Provide the [X, Y] coordinate of the cell's center where the given text is located.  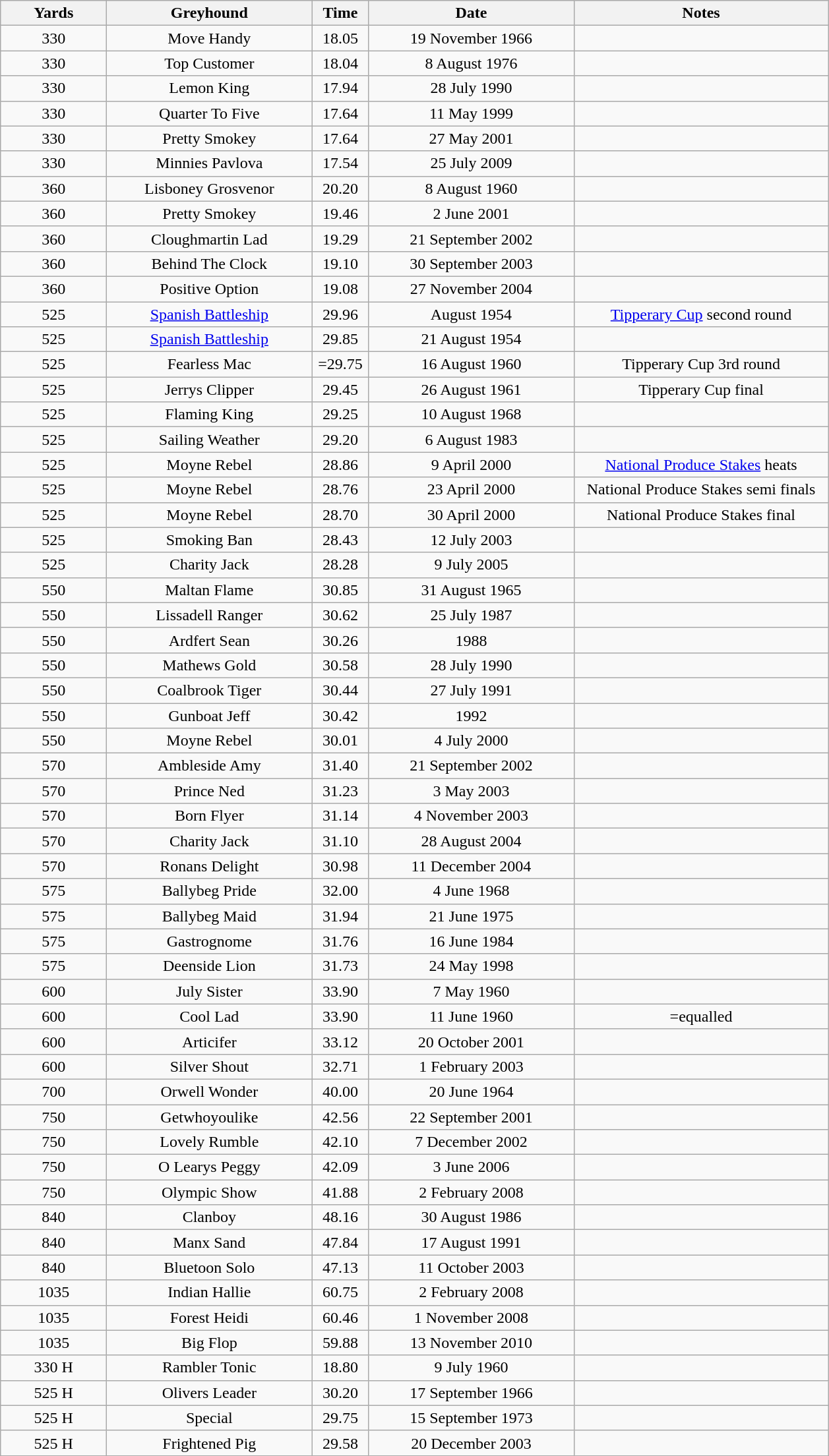
30 August 1986 [471, 1217]
4 November 2003 [471, 816]
Fearless Mac [210, 364]
20 December 2003 [471, 1443]
Forest Heidi [210, 1318]
Cloughmartin Lad [210, 239]
National Produce Stakes heats [701, 465]
Sailing Weather [210, 440]
Flaming King [210, 415]
20 October 2001 [471, 1041]
Getwhoyoulike [210, 1117]
National Produce Stakes semi finals [701, 490]
30.42 [340, 715]
30.26 [340, 640]
25 July 2009 [471, 163]
31.94 [340, 916]
Gunboat Jeff [210, 715]
Silver Shout [210, 1066]
11 June 1960 [471, 1016]
15 September 1973 [471, 1418]
10 August 1968 [471, 415]
1988 [471, 640]
31.14 [340, 816]
30.01 [340, 741]
31.10 [340, 841]
4 July 2000 [471, 741]
13 November 2010 [471, 1343]
30 September 2003 [471, 264]
28.76 [340, 490]
Ronans Delight [210, 866]
Olivers Leader [210, 1393]
30.85 [340, 590]
19.29 [340, 239]
1 February 2003 [471, 1066]
Big Flop [210, 1343]
Move Handy [210, 38]
28.28 [340, 565]
30.98 [340, 866]
Date [471, 13]
8 August 1960 [471, 189]
20.20 [340, 189]
41.88 [340, 1192]
Manx Sand [210, 1242]
Quarter To Five [210, 113]
Frightened Pig [210, 1443]
Minnies Pavlova [210, 163]
6 August 1983 [471, 440]
Yards [54, 13]
29.85 [340, 339]
30 April 2000 [471, 515]
Ambleside Amy [210, 766]
Jerrys Clipper [210, 390]
Born Flyer [210, 816]
Top Customer [210, 63]
27 November 2004 [471, 289]
7 December 2002 [471, 1142]
29.20 [340, 440]
Ardfert Sean [210, 640]
17.94 [340, 88]
Lissadell Ranger [210, 615]
7 May 1960 [471, 991]
Articifer [210, 1041]
48.16 [340, 1217]
1992 [471, 715]
Behind The Clock [210, 264]
23 April 2000 [471, 490]
29.75 [340, 1418]
16 June 1984 [471, 941]
60.46 [340, 1318]
27 July 1991 [471, 690]
29.96 [340, 314]
29.25 [340, 415]
3 May 2003 [471, 791]
Maltan Flame [210, 590]
Notes [701, 13]
4 June 1968 [471, 891]
19 November 1966 [471, 38]
28.70 [340, 515]
Prince Ned [210, 791]
July Sister [210, 991]
1 November 2008 [471, 1318]
28 August 2004 [471, 841]
28.43 [340, 540]
Tipperary Cup 3rd round [701, 364]
42.56 [340, 1117]
11 December 2004 [471, 866]
12 July 2003 [471, 540]
=equalled [701, 1016]
330 H [54, 1368]
20 June 1964 [471, 1092]
Tipperary Cup final [701, 390]
Lisboney Grosvenor [210, 189]
9 July 2005 [471, 565]
21 August 1954 [471, 339]
33.12 [340, 1041]
31.23 [340, 791]
11 May 1999 [471, 113]
Tipperary Cup second round [701, 314]
24 May 1998 [471, 966]
16 August 1960 [471, 364]
19.10 [340, 264]
31.40 [340, 766]
Rambler Tonic [210, 1368]
Clanboy [210, 1217]
27 May 2001 [471, 138]
9 April 2000 [471, 465]
Gastrognome [210, 941]
Lovely Rumble [210, 1142]
42.09 [340, 1167]
22 September 2001 [471, 1117]
40.00 [340, 1092]
42.10 [340, 1142]
August 1954 [471, 314]
9 July 1960 [471, 1368]
Coalbrook Tiger [210, 690]
National Produce Stakes final [701, 515]
Time [340, 13]
Smoking Ban [210, 540]
3 June 2006 [471, 1167]
Ballybeg Pride [210, 891]
26 August 1961 [471, 390]
17 September 1966 [471, 1393]
=29.75 [340, 364]
19.46 [340, 214]
31.73 [340, 966]
17 August 1991 [471, 1242]
700 [54, 1092]
30.58 [340, 665]
25 July 1987 [471, 615]
Special [210, 1418]
19.08 [340, 289]
30.62 [340, 615]
28.86 [340, 465]
Deenside Lion [210, 966]
Positive Option [210, 289]
30.20 [340, 1393]
47.84 [340, 1242]
Mathews Gold [210, 665]
59.88 [340, 1343]
32.71 [340, 1066]
32.00 [340, 891]
60.75 [340, 1293]
Lemon King [210, 88]
31.76 [340, 941]
Olympic Show [210, 1192]
O Learys Peggy [210, 1167]
31 August 1965 [471, 590]
21 June 1975 [471, 916]
18.05 [340, 38]
18.80 [340, 1368]
Greyhound [210, 13]
2 June 2001 [471, 214]
11 October 2003 [471, 1267]
17.54 [340, 163]
18.04 [340, 63]
Cool Lad [210, 1016]
47.13 [340, 1267]
Indian Hallie [210, 1293]
Orwell Wonder [210, 1092]
30.44 [340, 690]
29.58 [340, 1443]
Ballybeg Maid [210, 916]
8 August 1976 [471, 63]
29.45 [340, 390]
Bluetoon Solo [210, 1267]
